Determine the [X, Y] coordinate at the center of the cell enclosing the given text.  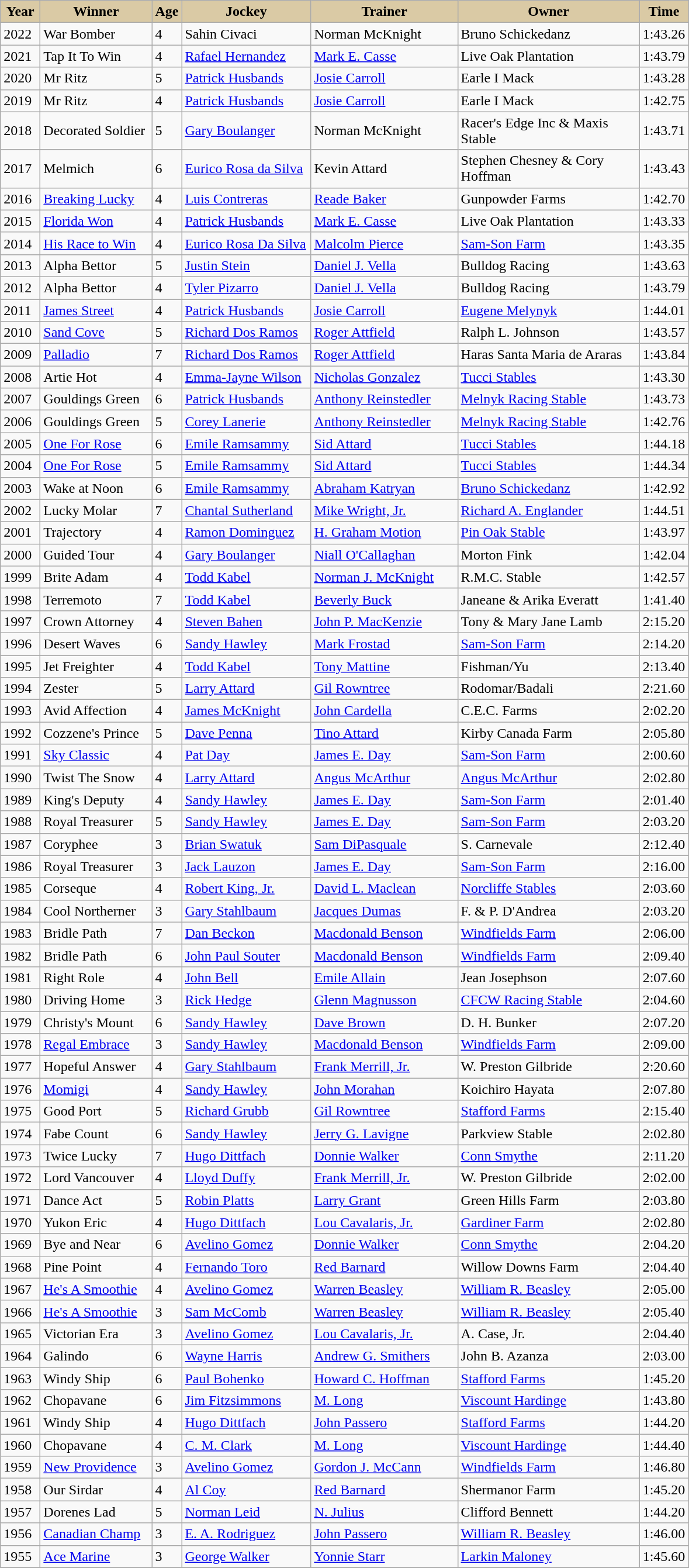
2:15.20 [664, 621]
1970 [20, 1222]
Owner [548, 12]
1:44.34 [664, 466]
Dorenes Lad [96, 1512]
Robert King, Jr. [247, 889]
2:04.60 [664, 1000]
1973 [20, 1156]
Victorian Era [96, 1334]
1979 [20, 1023]
Decorated Soldier [96, 131]
John P. MacKenzie [385, 621]
Eugene Melynyk [548, 310]
1981 [20, 978]
Richard Grubb [247, 1111]
1987 [20, 844]
1984 [20, 911]
2022 [20, 34]
1989 [20, 800]
1976 [20, 1089]
Fabe Count [96, 1134]
Howard C. Hoffman [385, 1378]
Momigi [96, 1089]
His Race to Win [96, 243]
Coryphee [96, 844]
1:43.97 [664, 533]
2:09.00 [664, 1045]
2:03.80 [664, 1200]
James McKnight [247, 711]
2021 [20, 56]
1957 [20, 1512]
1:43.80 [664, 1401]
Melmich [96, 168]
1975 [20, 1111]
1:43.43 [664, 168]
2013 [20, 265]
Kirby Canada Farm [548, 733]
1960 [20, 1445]
2:05.00 [664, 1289]
1:43.63 [664, 265]
Parkview Stable [548, 1134]
Mike Wright, Jr. [385, 510]
2:20.60 [664, 1067]
Terremoto [96, 599]
Beverly Buck [385, 599]
1965 [20, 1334]
1991 [20, 755]
1:42.57 [664, 577]
1996 [20, 644]
Reade Baker [385, 199]
1983 [20, 933]
Jerry G. Lavigne [385, 1134]
1993 [20, 711]
Crown Attorney [96, 621]
1966 [20, 1311]
Dance Act [96, 1200]
Age [167, 12]
Tony Mattine [385, 666]
Wayne Harris [247, 1356]
Emile Allain [385, 978]
Morton Fink [548, 555]
H. Graham Motion [385, 533]
1:43.30 [664, 377]
Trajectory [96, 533]
Pat Day [247, 755]
Yonnie Starr [385, 1556]
2014 [20, 243]
2003 [20, 488]
John Paul Souter [247, 955]
Koichiro Hayata [548, 1089]
Haras Santa Maria de Araras [548, 355]
1990 [20, 778]
Niall O'Callaghan [385, 555]
2:12.40 [664, 844]
1956 [20, 1534]
War Bomber [96, 34]
Cozzene's Prince [96, 733]
Abraham Katryan [385, 488]
Galindo [96, 1356]
Mark Frostad [385, 644]
Eurico Rosa da Silva [247, 168]
1955 [20, 1556]
Canadian Champ [96, 1534]
1994 [20, 689]
1:41.40 [664, 599]
1964 [20, 1356]
1:44.40 [664, 1445]
2:09.40 [664, 955]
Yukon Eric [96, 1222]
Green Hills Farm [548, 1200]
2000 [20, 555]
Rodomar/Badali [548, 689]
1992 [20, 733]
1:42.76 [664, 422]
Fernando Toro [247, 1267]
Paul Bohenko [247, 1378]
Trainer [385, 12]
Kevin Attard [385, 168]
Jean Josephson [548, 978]
1968 [20, 1267]
Hopeful Answer [96, 1067]
1998 [20, 599]
James Street [96, 310]
2:00.60 [664, 755]
Gunpowder Farms [548, 199]
1:42.04 [664, 555]
Driving Home [96, 1000]
2:01.40 [664, 800]
2:07.80 [664, 1089]
Janeane & Arika Everatt [548, 599]
Dave Brown [385, 1023]
2008 [20, 377]
John Morahan [385, 1089]
Stephen Chesney & Cory Hoffman [548, 168]
1962 [20, 1401]
1:43.33 [664, 221]
Steven Bahen [247, 621]
2:06.00 [664, 933]
1:43.84 [664, 355]
Malcolm Pierce [385, 243]
Regal Embrace [96, 1045]
1978 [20, 1045]
Al Coy [247, 1490]
Pin Oak Stable [548, 533]
1985 [20, 889]
2010 [20, 333]
Right Role [96, 978]
1999 [20, 577]
1:43.73 [664, 399]
Cool Northerner [96, 911]
1:44.51 [664, 510]
2007 [20, 399]
2:05.40 [664, 1311]
C.E.C. Farms [548, 711]
Time [664, 12]
Nicholas Gonzalez [385, 377]
Robin Platts [247, 1200]
Lord Vancouver [96, 1178]
2:13.40 [664, 666]
2015 [20, 221]
Jockey [247, 12]
2:03.60 [664, 889]
1958 [20, 1490]
George Walker [247, 1556]
2:21.60 [664, 689]
Rick Hedge [247, 1000]
Brian Swatuk [247, 844]
2:07.20 [664, 1023]
Ace Marine [96, 1556]
Our Sirdar [96, 1490]
Tyler Pizarro [247, 288]
2:02.20 [664, 711]
1988 [20, 822]
1977 [20, 1067]
1969 [20, 1245]
Sky Classic [96, 755]
Sand Cove [96, 333]
1959 [20, 1467]
Wake at Noon [96, 488]
1986 [20, 866]
1:42.92 [664, 488]
Sam McComb [247, 1311]
1:44.01 [664, 310]
Zester [96, 689]
2018 [20, 131]
1:43.28 [664, 78]
1980 [20, 1000]
S. Carnevale [548, 844]
Tap It To Win [96, 56]
Chantal Sutherland [247, 510]
Andrew G. Smithers [385, 1356]
Jet Freighter [96, 666]
Rafael Hernandez [247, 56]
Florida Won [96, 221]
2:03.00 [664, 1356]
2:07.60 [664, 978]
2005 [20, 444]
1963 [20, 1378]
Guided Tour [96, 555]
2012 [20, 288]
Justin Stein [247, 265]
Winner [96, 12]
Norcliffe Stables [548, 889]
1982 [20, 955]
Sam DiPasquale [385, 844]
Pine Point [96, 1267]
1997 [20, 621]
Dan Beckon [247, 933]
Norman J. McKnight [385, 577]
2004 [20, 466]
2:02.00 [664, 1178]
Brite Adam [96, 577]
Emma-Jayne Wilson [247, 377]
Avid Affection [96, 711]
2001 [20, 533]
Jacques Dumas [385, 911]
1:42.70 [664, 199]
Luis Contreras [247, 199]
Bye and Near [96, 1245]
Dave Penna [247, 733]
1:43.35 [664, 243]
F. & P. D'Andrea [548, 911]
Lloyd Duffy [247, 1178]
Breaking Lucky [96, 199]
C. M. Clark [247, 1445]
Fishman/Yu [548, 666]
1961 [20, 1423]
R.M.C. Stable [548, 577]
Jim Fitzsimmons [247, 1401]
Tony & Mary Jane Lamb [548, 621]
Jack Lauzon [247, 866]
Willow Downs Farm [548, 1267]
2011 [20, 310]
Larry Grant [385, 1200]
1:43.71 [664, 131]
Clifford Bennett [548, 1512]
Ramon Dominguez [247, 533]
New Providence [96, 1467]
1:45.60 [664, 1556]
King's Deputy [96, 800]
D. H. Bunker [548, 1023]
Lucky Molar [96, 510]
Year [20, 12]
2006 [20, 422]
2:14.20 [664, 644]
1:42.75 [664, 101]
Twist The Snow [96, 778]
2017 [20, 168]
1:43.26 [664, 34]
2020 [20, 78]
1:43.57 [664, 333]
Eurico Rosa Da Silva [247, 243]
Twice Lucky [96, 1156]
Desert Waves [96, 644]
2:04.20 [664, 1245]
1974 [20, 1134]
1971 [20, 1200]
Good Port [96, 1111]
Sahin Civaci [247, 34]
Richard A. Englander [548, 510]
Artie Hot [96, 377]
E. A. Rodriguez [247, 1534]
2016 [20, 199]
John Cardella [385, 711]
Christy's Mount [96, 1023]
2009 [20, 355]
A. Case, Jr. [548, 1334]
Corey Lanerie [247, 422]
2:05.80 [664, 733]
1:46.00 [664, 1534]
Palladio [96, 355]
Norman Leid [247, 1512]
2019 [20, 101]
2:11.20 [664, 1156]
2:16.00 [664, 866]
Ralph L. Johnson [548, 333]
Shermanor Farm [548, 1490]
1972 [20, 1178]
1967 [20, 1289]
Tino Attard [385, 733]
Gardiner Farm [548, 1222]
1:44.18 [664, 444]
John B. Azanza [548, 1356]
Gordon J. McCann [385, 1467]
John Bell [247, 978]
Glenn Magnusson [385, 1000]
Corseque [96, 889]
1:46.80 [664, 1467]
CFCW Racing Stable [548, 1000]
David L. Maclean [385, 889]
1995 [20, 666]
Racer's Edge Inc & Maxis Stable [548, 131]
Larkin Maloney [548, 1556]
2:15.40 [664, 1111]
2002 [20, 510]
N. Julius [385, 1512]
